Determine the [X, Y] coordinate at the center of the cell enclosing the given text.  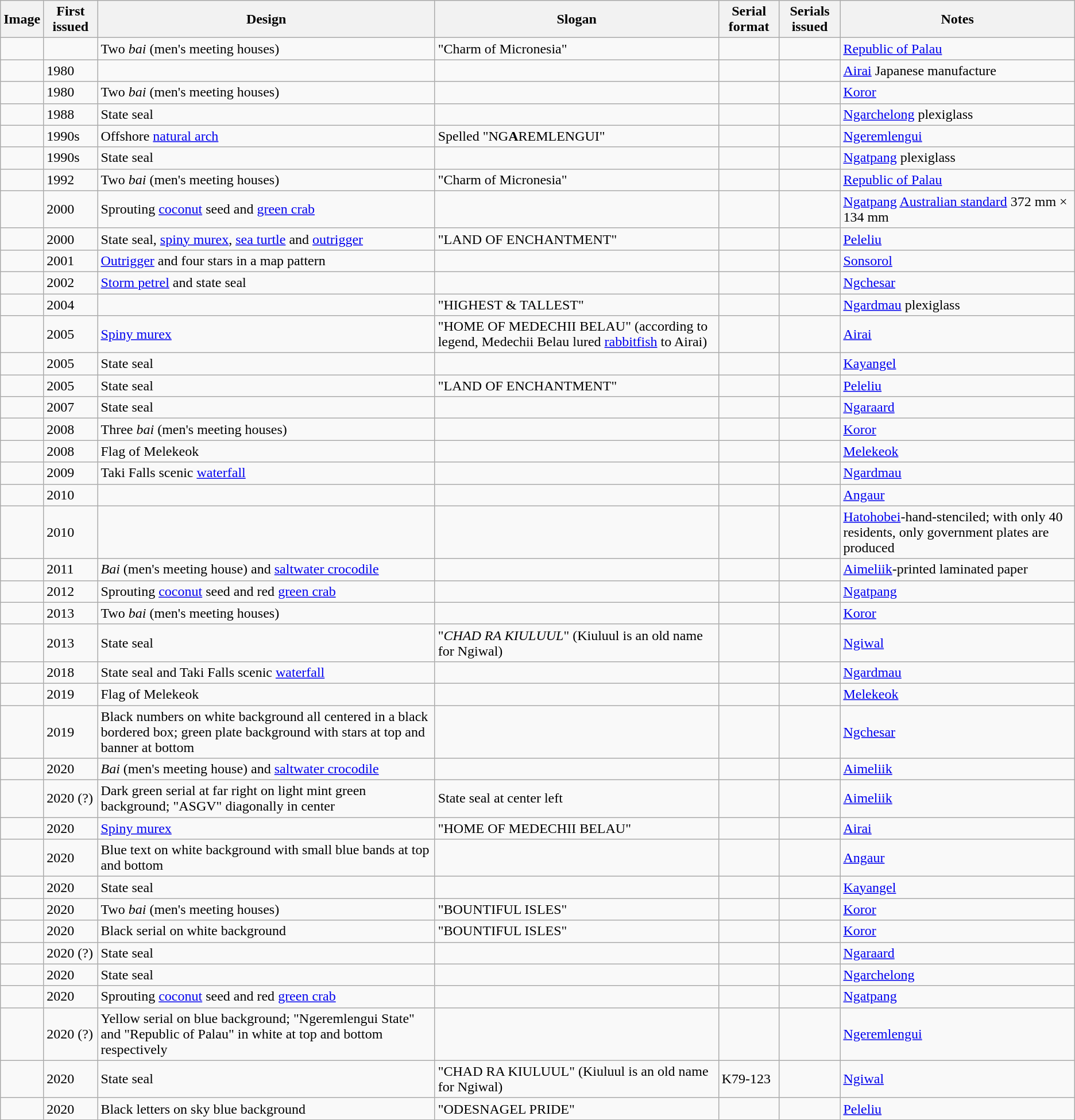
Hatohobei-hand-stenciled; with only 40 residents, only government plates are produced [957, 532]
2011 [71, 569]
Taki Falls scenic waterfall [266, 473]
State seal, spiny murex, sea turtle and outrigger [266, 239]
Three bai (men's meeting houses) [266, 429]
State seal at center left [577, 799]
Ngatpang Australian standard 372 mm × 134 mm [957, 209]
Sonsorol [957, 261]
2007 [71, 408]
Ngardmau plexiglass [957, 305]
Ngarchelong plexiglass [957, 114]
Blue text on white background with small blue bands at top and bottom [266, 858]
Black serial on white background [266, 931]
Storm petrel and state seal [266, 282]
"HOME OF MEDECHII BELAU" (according to legend, Medechii Belau lured rabbitfish to Airai) [577, 334]
Serial format [749, 20]
"HOME OF MEDECHII BELAU" [577, 828]
State seal and Taki Falls scenic waterfall [266, 672]
Serials issued [810, 20]
Image [22, 20]
2018 [71, 672]
2009 [71, 473]
Yellow serial on blue background; "Ngeremlengui State" and "Republic of Palau" in white at top and bottom respectively [266, 1034]
Black letters on sky blue background [266, 1109]
2001 [71, 261]
First issued [71, 20]
2002 [71, 282]
Spelled "NGAREMLENGUI" [577, 136]
Aimeliik-printed laminated paper [957, 569]
1992 [71, 180]
Outrigger and four stars in a map pattern [266, 261]
Black numbers on white background all centered in a black bordered box; green plate background with stars at top and banner at bottom [266, 731]
Dark green serial at far right on light mint green background; "ASGV" diagonally in center [266, 799]
Offshore natural arch [266, 136]
Sprouting coconut seed and green crab [266, 209]
1988 [71, 114]
"ODESNAGEL PRIDE" [577, 1109]
Notes [957, 20]
2004 [71, 305]
"HIGHEST & TALLEST" [577, 305]
Ngatpang plexiglass [957, 158]
K79-123 [749, 1079]
Design [266, 20]
2012 [71, 591]
Ngarchelong [957, 975]
Slogan [577, 20]
Airai Japanese manufacture [957, 71]
